Detect which cell encompasses the target text, then output its (X, Y) center coordinate. 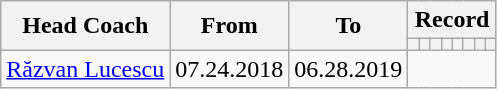
From (230, 26)
Record (452, 20)
To (348, 26)
Răzvan Lucescu (86, 69)
07.24.2018 (230, 69)
06.28.2019 (348, 69)
Head Coach (86, 26)
